Locate the cell with the specified text and output its (X, Y) center coordinate. 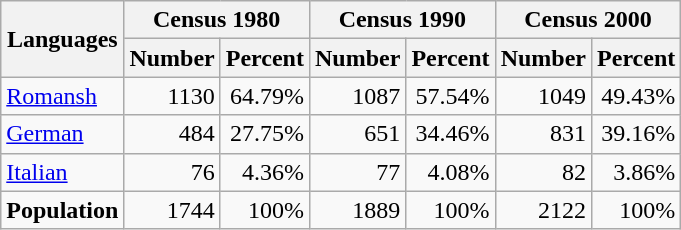
1087 (357, 96)
Languages (62, 39)
64.79% (264, 96)
Population (62, 210)
49.43% (636, 96)
484 (172, 134)
German (62, 134)
4.08% (450, 172)
1130 (172, 96)
Italian (62, 172)
34.46% (450, 134)
4.36% (264, 172)
1744 (172, 210)
3.86% (636, 172)
76 (172, 172)
2122 (543, 210)
Romansh (62, 96)
831 (543, 134)
651 (357, 134)
57.54% (450, 96)
27.75% (264, 134)
82 (543, 172)
Census 2000 (588, 20)
Census 1980 (217, 20)
1049 (543, 96)
77 (357, 172)
Census 1990 (402, 20)
39.16% (636, 134)
1889 (357, 210)
